Pinpoint the cell where the given text exists, returning its (x, y) midpoint coordinate. 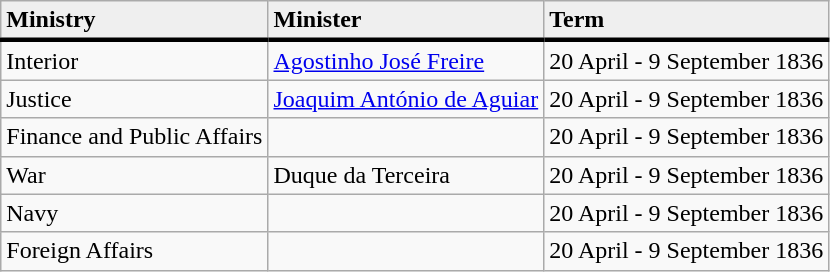
Agostinho José Freire (406, 60)
Interior (134, 60)
Justice (134, 99)
Finance and Public Affairs (134, 137)
Foreign Affairs (134, 251)
Minister (406, 21)
Term (686, 21)
Ministry (134, 21)
Navy (134, 213)
Joaquim António de Aguiar (406, 99)
War (134, 175)
Duque da Terceira (406, 175)
